Find where the given text appears and provide that cell's center as [X, Y] coordinate. 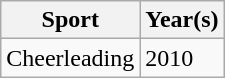
Cheerleading [70, 58]
Year(s) [182, 20]
Sport [70, 20]
2010 [182, 58]
